From the cell containing the given text, extract its center point as (X, Y) coordinate. 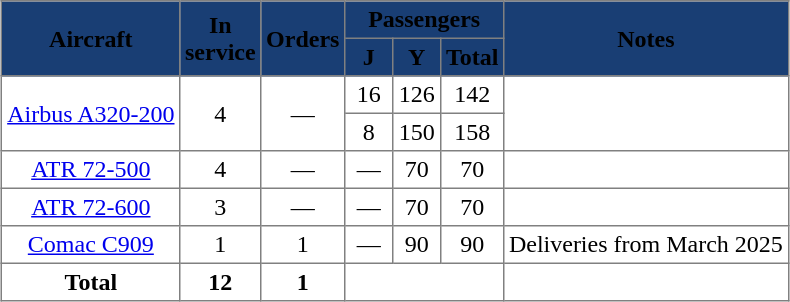
126 (417, 95)
Deliveries from March 2025 (646, 245)
Comac C909 (91, 245)
ATR 72-600 (91, 207)
3 (220, 207)
8 (369, 132)
J (369, 57)
In service (220, 38)
142 (472, 95)
12 (220, 282)
Orders (303, 38)
Airbus A320-200 (91, 114)
158 (472, 132)
Aircraft (91, 38)
150 (417, 132)
ATR 72-500 (91, 170)
Y (417, 57)
16 (369, 95)
Passengers (424, 20)
Notes (646, 38)
